Determine the [x, y] coordinate at the center of the cell enclosing the given text.  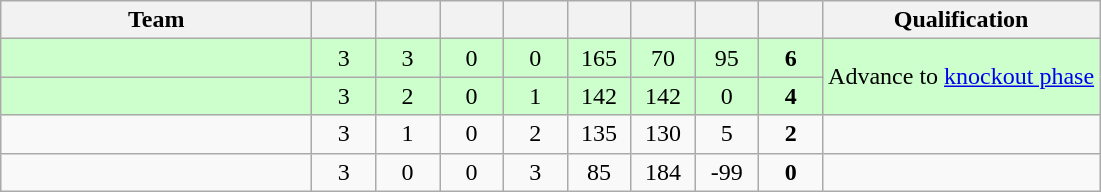
-99 [727, 172]
Team [156, 20]
70 [663, 58]
4 [791, 96]
130 [663, 134]
184 [663, 172]
85 [599, 172]
95 [727, 58]
165 [599, 58]
6 [791, 58]
Qualification [962, 20]
5 [727, 134]
Advance to knockout phase [962, 77]
135 [599, 134]
